For the text-containing cell, return its midpoint in [X, Y] coordinate format. 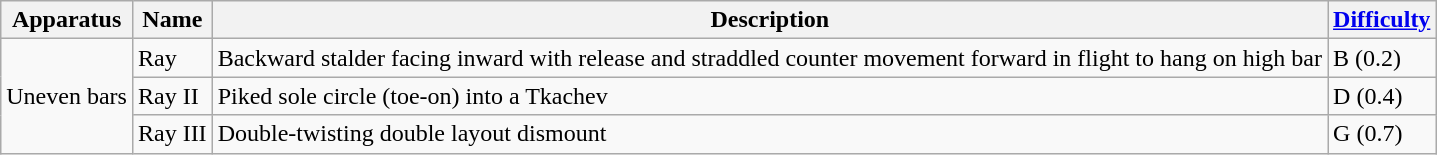
Piked sole circle (toe-on) into a Tkachev [770, 96]
Double-twisting double layout dismount [770, 134]
Apparatus [67, 20]
Ray III [172, 134]
B (0.2) [1382, 58]
Ray II [172, 96]
Description [770, 20]
G (0.7) [1382, 134]
Backward stalder facing inward with release and straddled counter movement forward in flight to hang on high bar [770, 58]
Uneven bars [67, 96]
Difficulty [1382, 20]
Ray [172, 58]
Name [172, 20]
D (0.4) [1382, 96]
